Locate the cell with the specified text and output its [x, y] center coordinate. 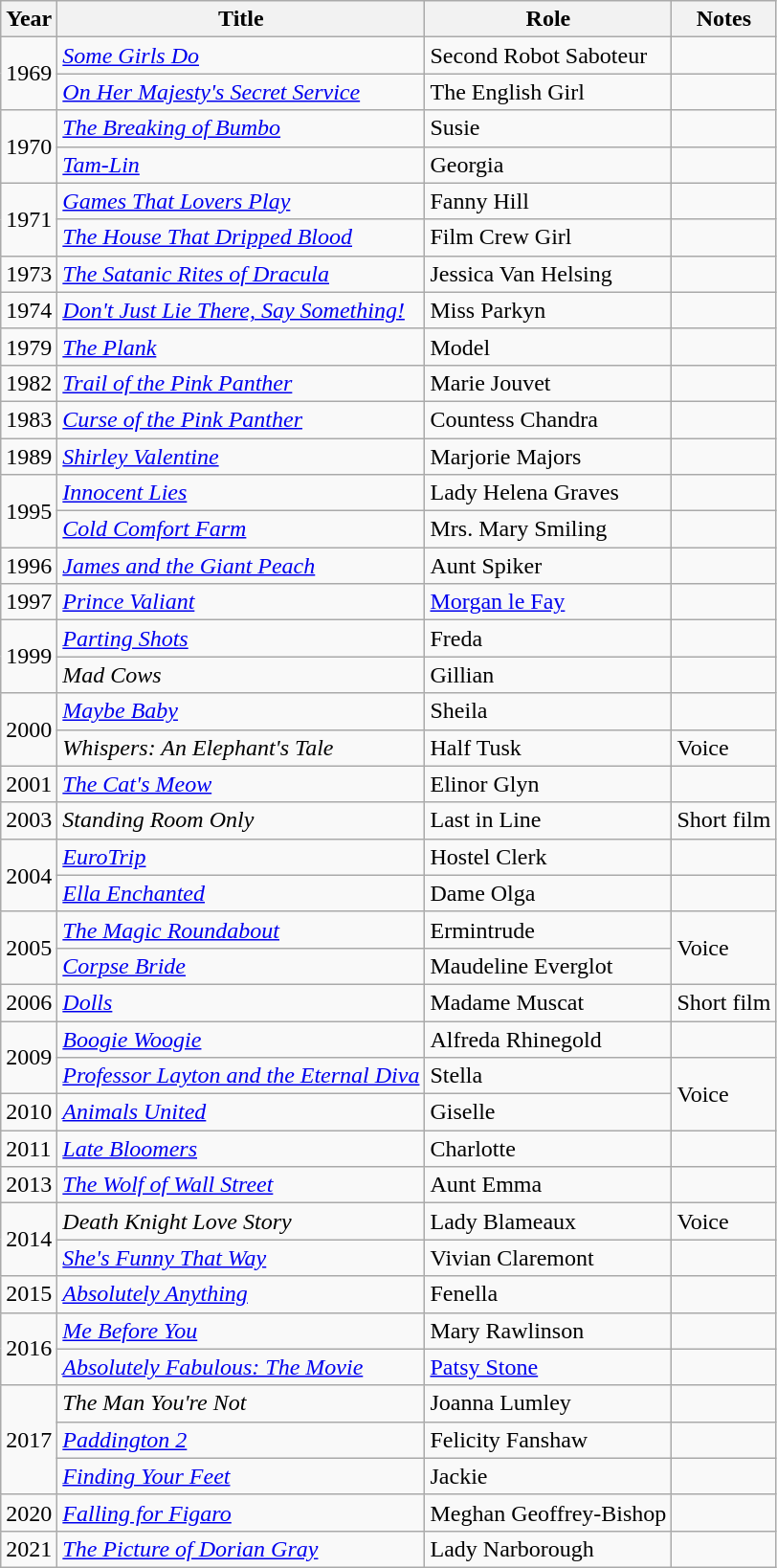
Title [241, 19]
Shirley Valentine [241, 457]
1970 [29, 146]
Countess Chandra [548, 419]
Year [29, 19]
2000 [29, 729]
2005 [29, 948]
1997 [29, 602]
2011 [29, 1149]
Me Before You [241, 1331]
Animals United [241, 1112]
Games That Lovers Play [241, 201]
Giselle [548, 1112]
Aunt Emma [548, 1185]
Notes [723, 19]
2021 [29, 1549]
1979 [29, 347]
Madame Muscat [548, 1002]
Fenella [548, 1294]
1971 [29, 219]
The Plank [241, 347]
She's Funny That Way [241, 1258]
James and the Giant Peach [241, 566]
Marjorie Majors [548, 457]
Meghan Geoffrey-Bishop [548, 1512]
Boogie Woogie [241, 1039]
On Her Majesty's Secret Service [241, 92]
Film Crew Girl [548, 237]
Dame Olga [548, 893]
Falling for Figaro [241, 1512]
The Breaking of Bumbo [241, 128]
2017 [29, 1440]
Alfreda Rhinegold [548, 1039]
The Cat's Meow [241, 784]
The Man You're Not [241, 1403]
1973 [29, 274]
Maybe Baby [241, 711]
2003 [29, 820]
Don't Just Lie There, Say Something! [241, 310]
Paddington 2 [241, 1440]
Model [548, 347]
Joanna Lumley [548, 1403]
Stella [548, 1076]
Felicity Fanshaw [548, 1440]
2016 [29, 1349]
1996 [29, 566]
Georgia [548, 165]
Freda [548, 638]
The House That Dripped Blood [241, 237]
1982 [29, 383]
Mrs. Mary Smiling [548, 529]
Half Tusk [548, 748]
Jessica Van Helsing [548, 274]
2020 [29, 1512]
Whispers: An Elephant's Tale [241, 748]
Curse of the Pink Panther [241, 419]
Last in Line [548, 820]
The English Girl [548, 92]
Gillian [548, 675]
Trail of the Pink Panther [241, 383]
Marie Jouvet [548, 383]
Miss Parkyn [548, 310]
Vivian Claremont [548, 1258]
Cold Comfort Farm [241, 529]
Late Bloomers [241, 1149]
Innocent Lies [241, 493]
1983 [29, 419]
Absolutely Fabulous: The Movie [241, 1367]
The Magic Roundabout [241, 930]
The Satanic Rites of Dracula [241, 274]
Death Knight Love Story [241, 1221]
Fanny Hill [548, 201]
2009 [29, 1057]
Sheila [548, 711]
Second Robot Saboteur [548, 56]
2004 [29, 875]
Standing Room Only [241, 820]
Elinor Glyn [548, 784]
1974 [29, 310]
EuroTrip [241, 857]
Morgan le Fay [548, 602]
2006 [29, 1002]
Aunt Spiker [548, 566]
The Wolf of Wall Street [241, 1185]
1969 [29, 74]
Susie [548, 128]
Tam-Lin [241, 165]
1995 [29, 511]
1999 [29, 657]
Parting Shots [241, 638]
2015 [29, 1294]
2013 [29, 1185]
2001 [29, 784]
2010 [29, 1112]
Lady Blameaux [548, 1221]
Ella Enchanted [241, 893]
Role [548, 19]
Mad Cows [241, 675]
Ermintrude [548, 930]
1989 [29, 457]
2014 [29, 1240]
Dolls [241, 1002]
Absolutely Anything [241, 1294]
Lady Helena Graves [548, 493]
Charlotte [548, 1149]
Patsy Stone [548, 1367]
The Picture of Dorian Gray [241, 1549]
Corpse Bride [241, 966]
Jackie [548, 1476]
Finding Your Feet [241, 1476]
Professor Layton and the Eternal Diva [241, 1076]
Maudeline Everglot [548, 966]
Hostel Clerk [548, 857]
Mary Rawlinson [548, 1331]
Lady Narborough [548, 1549]
Some Girls Do [241, 56]
Prince Valiant [241, 602]
